Locate the cell with the specified text and output its [x, y] center coordinate. 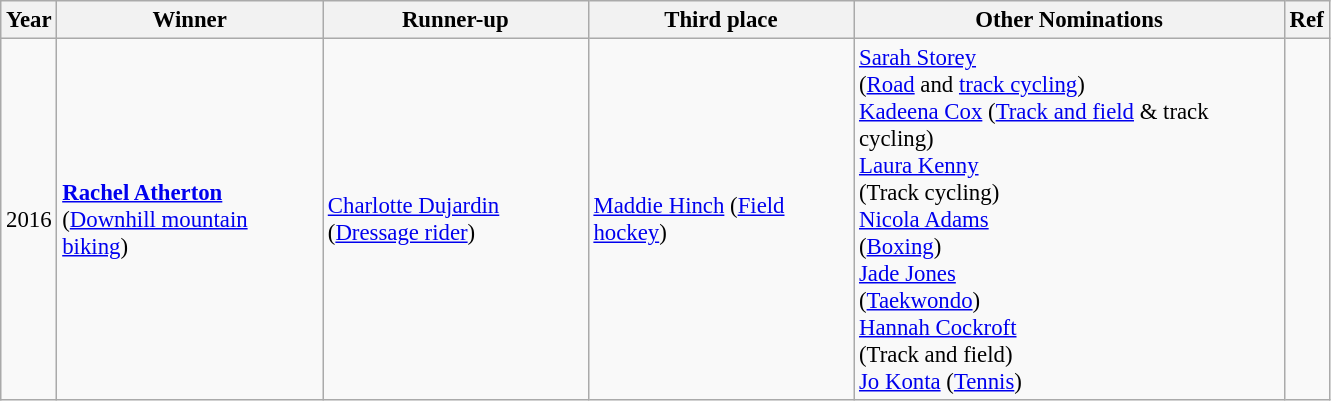
Winner [190, 20]
2016 [29, 220]
Third place [721, 20]
Rachel Atherton(Downhill mountain biking) [190, 220]
Other Nominations [1070, 20]
Charlotte Dujardin (Dressage rider) [455, 220]
Maddie Hinch (Field hockey) [721, 220]
Runner-up [455, 20]
Year [29, 20]
Ref [1306, 20]
